Pinpoint the cell where the given text exists, returning its (x, y) midpoint coordinate. 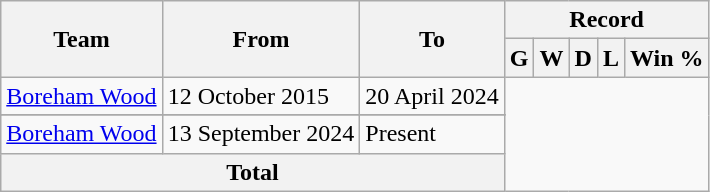
From (261, 39)
Team (82, 39)
12 October 2015 (261, 96)
13 September 2024 (261, 134)
D (583, 58)
Total (252, 172)
W (552, 58)
Present (432, 134)
G (519, 58)
L (610, 58)
Win % (666, 58)
To (432, 39)
Record (606, 20)
20 April 2024 (432, 96)
